Return the (x, y) coordinate for the center point of the cell that contains the specified text.  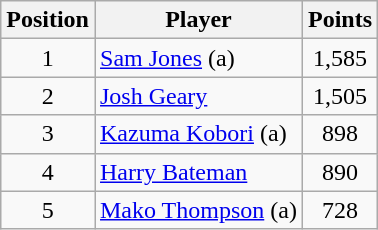
Josh Geary (198, 96)
2 (48, 96)
Player (198, 20)
1,505 (340, 96)
728 (340, 210)
890 (340, 172)
3 (48, 134)
Kazuma Kobori (a) (198, 134)
898 (340, 134)
1,585 (340, 58)
4 (48, 172)
Sam Jones (a) (198, 58)
Harry Bateman (198, 172)
Position (48, 20)
1 (48, 58)
5 (48, 210)
Mako Thompson (a) (198, 210)
Points (340, 20)
